Extract the (X, Y) coordinate from the center of the cell holding the provided text.  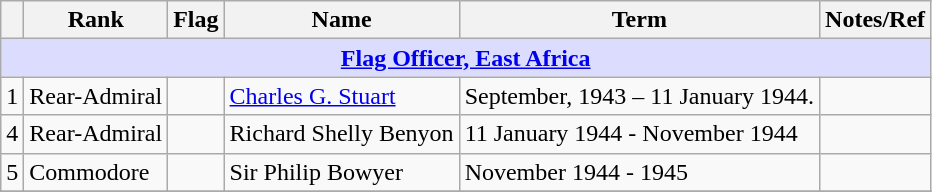
Rank (96, 20)
Term (639, 20)
11 January 1944 - November 1944 (639, 134)
Name (342, 20)
September, 1943 – 11 January 1944. (639, 96)
4 (12, 134)
Richard Shelly Benyon (342, 134)
Sir Philip Bowyer (342, 172)
5 (12, 172)
Charles G. Stuart (342, 96)
Flag Officer, East Africa (466, 58)
1 (12, 96)
Commodore (96, 172)
Flag (196, 20)
November 1944 - 1945 (639, 172)
Notes/Ref (876, 20)
